Output the [X, Y] coordinate of the center of the cell containing the given text.  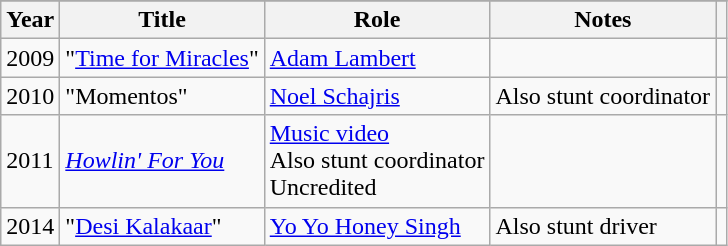
2010 [30, 96]
Title [162, 20]
"Desi Kalakaar" [162, 226]
Also stunt driver [603, 226]
2011 [30, 161]
Year [30, 20]
"Momentos" [162, 96]
2009 [30, 58]
Notes [603, 20]
"Time for Miracles" [162, 58]
Role [377, 20]
Noel Schajris [377, 96]
Yo Yo Honey Singh [377, 226]
Music videoAlso stunt coordinatorUncredited [377, 161]
Also stunt coordinator [603, 96]
Adam Lambert [377, 58]
2014 [30, 226]
Howlin' For You [162, 161]
